Output the (x, y) coordinate of the center of the cell containing the given text.  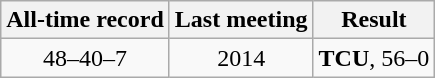
Result (374, 20)
All-time record (86, 20)
48–40–7 (86, 58)
2014 (241, 58)
TCU, 56–0 (374, 58)
Last meeting (241, 20)
